Provide the [x, y] coordinate of the cell's center where the given text is located.  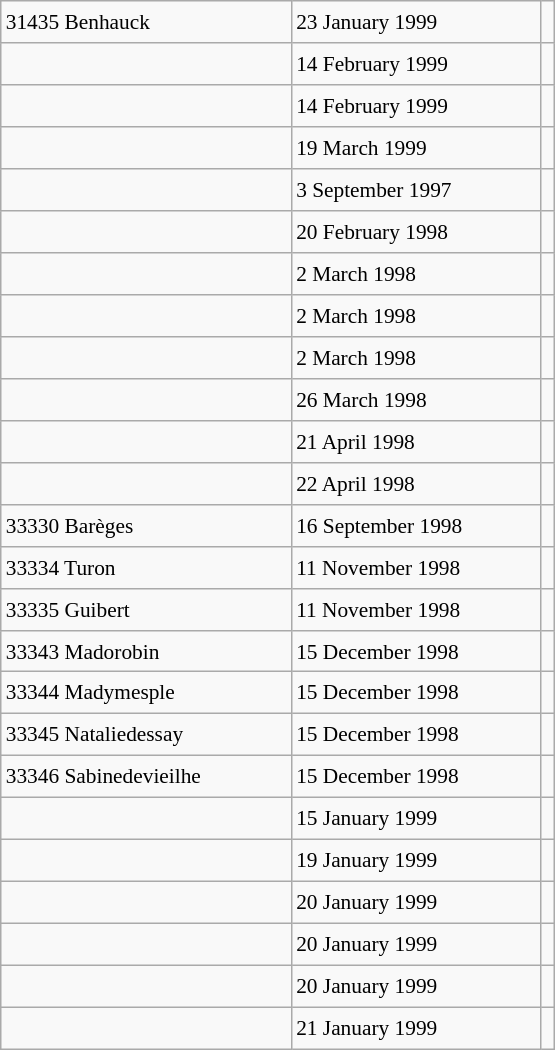
21 April 1998 [416, 441]
33346 Sabinedevieilhe [146, 777]
23 January 1999 [416, 22]
33344 Madymesple [146, 693]
33330 Barèges [146, 525]
33335 Guibert [146, 609]
20 February 1998 [416, 232]
19 March 1999 [416, 148]
31435 Benhauck [146, 22]
22 April 1998 [416, 483]
33343 Madorobin [146, 651]
26 March 1998 [416, 399]
33334 Turon [146, 567]
33345 Nataliedessay [146, 735]
15 January 1999 [416, 819]
19 January 1999 [416, 861]
16 September 1998 [416, 525]
21 January 1999 [416, 1028]
3 September 1997 [416, 190]
